Extract the (x, y) coordinate from the center of the cell holding the provided text.  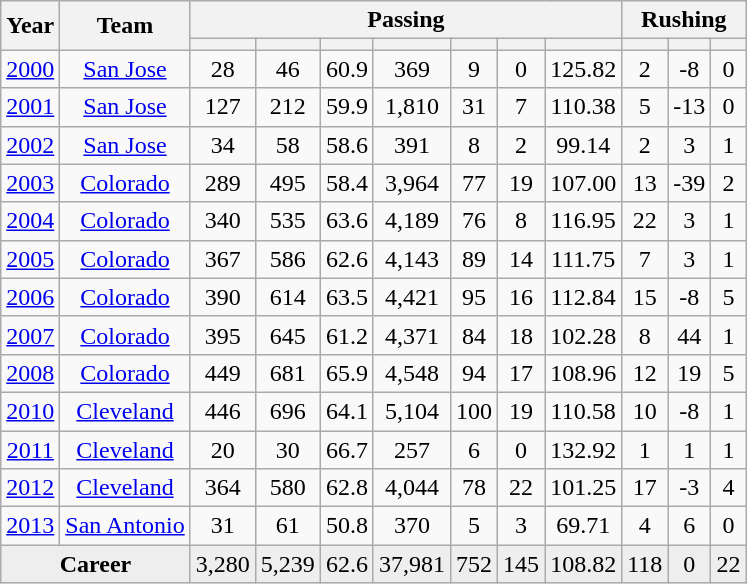
84 (474, 335)
62.8 (346, 488)
367 (222, 259)
18 (522, 335)
125.82 (584, 69)
257 (412, 449)
2000 (30, 69)
101.25 (584, 488)
116.95 (584, 221)
13 (645, 183)
Passing (406, 20)
9 (474, 69)
95 (474, 297)
2001 (30, 107)
100 (474, 411)
110.58 (584, 411)
3,280 (222, 564)
28 (222, 69)
15 (645, 297)
4,189 (412, 221)
2010 (30, 411)
5,239 (288, 564)
89 (474, 259)
46 (288, 69)
580 (288, 488)
108.82 (584, 564)
12 (645, 373)
370 (412, 526)
645 (288, 335)
Rushing (684, 20)
2011 (30, 449)
37,981 (412, 564)
14 (522, 259)
61.2 (346, 335)
446 (222, 411)
289 (222, 183)
65.9 (346, 373)
681 (288, 373)
2012 (30, 488)
2006 (30, 297)
58 (288, 145)
107.00 (584, 183)
63.5 (346, 297)
78 (474, 488)
449 (222, 373)
94 (474, 373)
390 (222, 297)
63.6 (346, 221)
5,104 (412, 411)
4,044 (412, 488)
112.84 (584, 297)
-13 (690, 107)
2008 (30, 373)
77 (474, 183)
3,964 (412, 183)
2007 (30, 335)
San Antonio (125, 526)
145 (522, 564)
2004 (30, 221)
99.14 (584, 145)
4,421 (412, 297)
61 (288, 526)
495 (288, 183)
-3 (690, 488)
44 (690, 335)
2002 (30, 145)
Team (125, 26)
127 (222, 107)
212 (288, 107)
2003 (30, 183)
30 (288, 449)
4,548 (412, 373)
-39 (690, 183)
59.9 (346, 107)
110.38 (584, 107)
50.8 (346, 526)
58.6 (346, 145)
4,371 (412, 335)
66.7 (346, 449)
535 (288, 221)
696 (288, 411)
64.1 (346, 411)
111.75 (584, 259)
69.71 (584, 526)
364 (222, 488)
132.92 (584, 449)
20 (222, 449)
118 (645, 564)
76 (474, 221)
34 (222, 145)
395 (222, 335)
391 (412, 145)
16 (522, 297)
1,810 (412, 107)
369 (412, 69)
Year (30, 26)
614 (288, 297)
60.9 (346, 69)
58.4 (346, 183)
4,143 (412, 259)
586 (288, 259)
108.96 (584, 373)
102.28 (584, 335)
2005 (30, 259)
2013 (30, 526)
752 (474, 564)
340 (222, 221)
10 (645, 411)
Career (96, 564)
